Scan for the cell matching the given text and deliver its [x, y] coordinate at center. 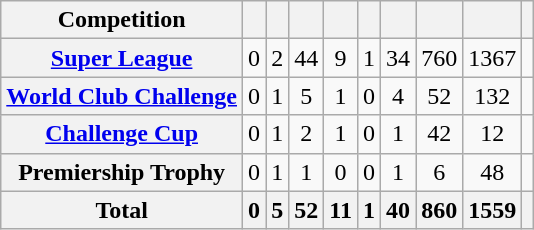
Premiership Trophy [122, 172]
760 [440, 58]
1367 [492, 58]
Total [122, 210]
48 [492, 172]
42 [440, 134]
1559 [492, 210]
44 [306, 58]
11 [341, 210]
Competition [122, 20]
40 [398, 210]
9 [341, 58]
12 [492, 134]
World Club Challenge [122, 96]
132 [492, 96]
860 [440, 210]
34 [398, 58]
Super League [122, 58]
Challenge Cup [122, 134]
4 [398, 96]
6 [440, 172]
